Output the [X, Y] coordinate of the center of the cell containing the given text.  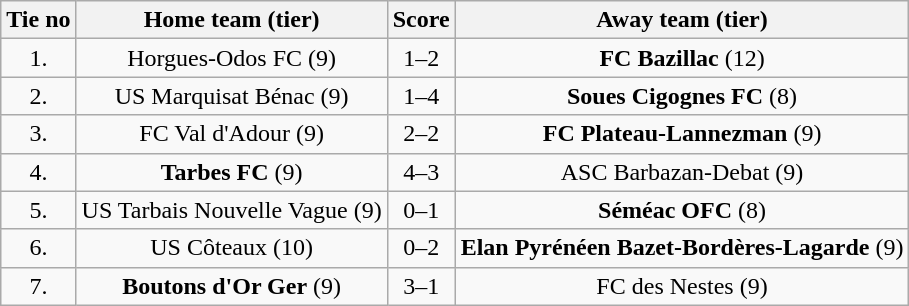
Séméac OFC (8) [682, 210]
FC des Nestes (9) [682, 286]
1. [38, 58]
2. [38, 96]
3. [38, 134]
Boutons d'Or Ger (9) [232, 286]
FC Val d'Adour (9) [232, 134]
Soues Cigognes FC (8) [682, 96]
ASC Barbazan-Debat (9) [682, 172]
2–2 [421, 134]
Away team (tier) [682, 20]
4. [38, 172]
4–3 [421, 172]
US Côteaux (10) [232, 248]
Score [421, 20]
5. [38, 210]
7. [38, 286]
3–1 [421, 286]
0–1 [421, 210]
Home team (tier) [232, 20]
US Tarbais Nouvelle Vague (9) [232, 210]
Tarbes FC (9) [232, 172]
6. [38, 248]
FC Plateau-Lannezman (9) [682, 134]
US Marquisat Bénac (9) [232, 96]
1–4 [421, 96]
0–2 [421, 248]
1–2 [421, 58]
FC Bazillac (12) [682, 58]
Horgues-Odos FC (9) [232, 58]
Tie no [38, 20]
Elan Pyrénéen Bazet-Bordères-Lagarde (9) [682, 248]
